Return (x, y) of the center of cell containing provided text 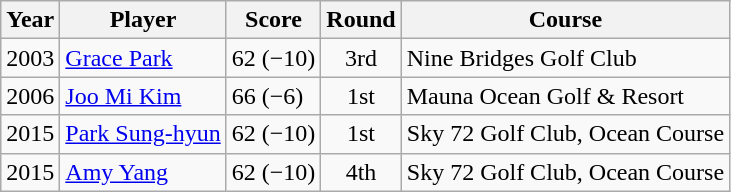
Mauna Ocean Golf & Resort (565, 96)
Nine Bridges Golf Club (565, 58)
Score (274, 20)
Grace Park (143, 58)
Joo Mi Kim (143, 96)
Amy Yang (143, 172)
4th (361, 172)
Round (361, 20)
Park Sung-hyun (143, 134)
Player (143, 20)
Course (565, 20)
2006 (30, 96)
66 (−6) (274, 96)
3rd (361, 58)
2003 (30, 58)
Year (30, 20)
